Capture the cell that displays the provided text and extract its (x, y) central coordinate. 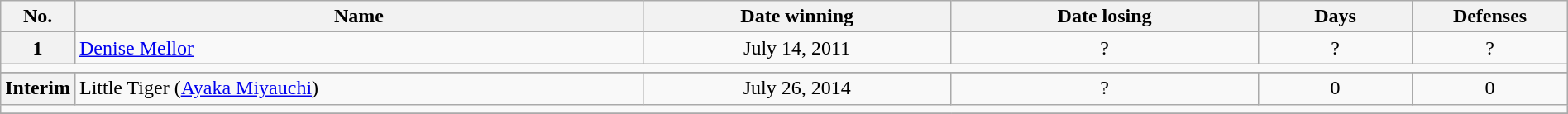
Date winning (797, 17)
July 26, 2014 (797, 88)
Name (359, 17)
July 14, 2011 (797, 48)
Interim (38, 88)
Defenses (1490, 17)
No. (38, 17)
Days (1335, 17)
Denise Mellor (359, 48)
Little Tiger (Ayaka Miyauchi) (359, 88)
Date losing (1105, 17)
1 (38, 48)
